Scan for the cell matching the given text and deliver its [x, y] coordinate at center. 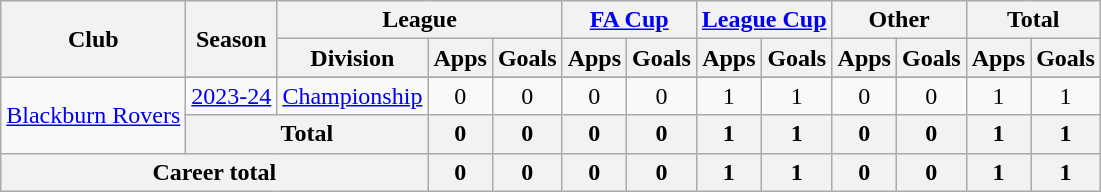
2023-24 [232, 96]
Club [94, 39]
Other [899, 20]
Career total [214, 172]
Division [352, 58]
Blackburn Rovers [94, 115]
League Cup [764, 20]
Season [232, 39]
Championship [352, 96]
FA Cup [629, 20]
League [420, 20]
